Identify which cell holds the provided text, then report its [x, y] central coordinate. 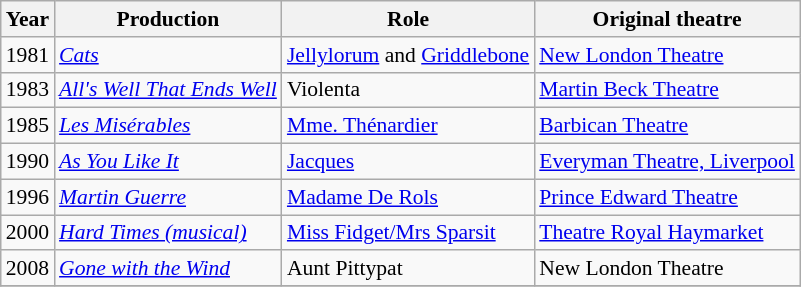
Martin Guerre [168, 197]
Jacques [408, 162]
Hard Times (musical) [168, 233]
1985 [28, 126]
Gone with the Wind [168, 269]
Miss Fidget/Mrs Sparsit [408, 233]
Mme. Thénardier [408, 126]
Prince Edward Theatre [667, 197]
All's Well That Ends Well [168, 90]
Everyman Theatre, Liverpool [667, 162]
1990 [28, 162]
Barbican Theatre [667, 126]
Year [28, 19]
Cats [168, 55]
1981 [28, 55]
Production [168, 19]
Original theatre [667, 19]
Theatre Royal Haymarket [667, 233]
1983 [28, 90]
As You Like It [168, 162]
1996 [28, 197]
Role [408, 19]
Madame De Rols [408, 197]
Martin Beck Theatre [667, 90]
2008 [28, 269]
Les Misérables [168, 126]
Violenta [408, 90]
Aunt Pittypat [408, 269]
Jellylorum and Griddlebone [408, 55]
2000 [28, 233]
